Identify which cell holds the provided text, then report its (X, Y) central coordinate. 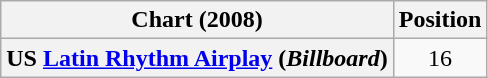
16 (440, 58)
US Latin Rhythm Airplay (Billboard) (197, 58)
Position (440, 20)
Chart (2008) (197, 20)
